Find where the given text appears and provide that cell's center as (X, Y) coordinate. 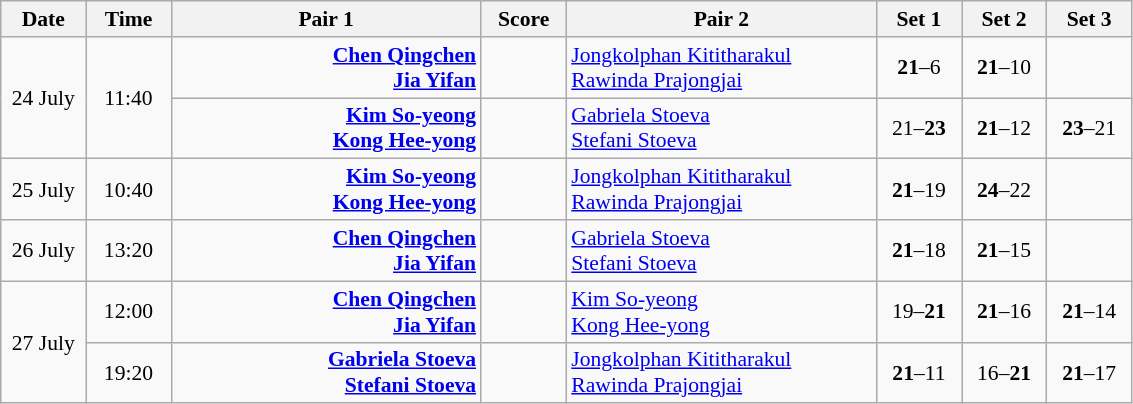
19:20 (128, 372)
21–19 (918, 190)
27 July (44, 342)
21–12 (1004, 128)
24–22 (1004, 190)
11:40 (128, 98)
23–21 (1090, 128)
26 July (44, 250)
Set 1 (918, 19)
21–10 (1004, 68)
24 July (44, 98)
25 July (44, 190)
21–6 (918, 68)
Set 3 (1090, 19)
Pair 2 (721, 19)
12:00 (128, 312)
19–21 (918, 312)
Pair 1 (326, 19)
21–11 (918, 372)
Time (128, 19)
21–23 (918, 128)
16–21 (1004, 372)
21–18 (918, 250)
10:40 (128, 190)
Date (44, 19)
13:20 (128, 250)
Set 2 (1004, 19)
21–17 (1090, 372)
21–16 (1004, 312)
Score (524, 19)
21–14 (1090, 312)
21–15 (1004, 250)
